Locate the cell with the specified text and output its (X, Y) center coordinate. 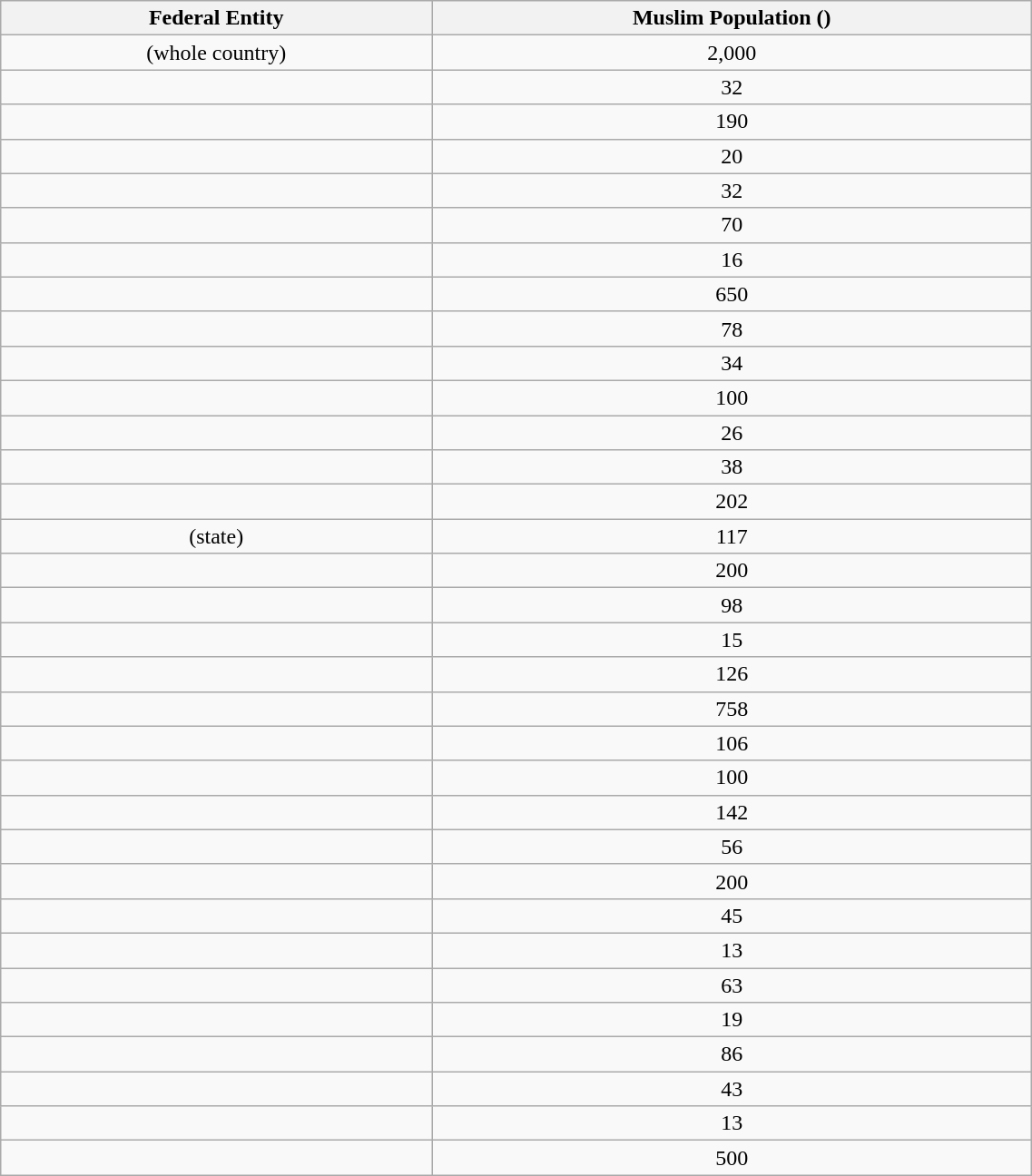
16 (732, 260)
19 (732, 1020)
63 (732, 985)
117 (732, 536)
(state) (216, 536)
142 (732, 812)
758 (732, 709)
126 (732, 674)
190 (732, 122)
Federal Entity (216, 18)
106 (732, 743)
650 (732, 294)
70 (732, 225)
34 (732, 363)
(whole country) (216, 53)
86 (732, 1054)
2,000 (732, 53)
15 (732, 640)
78 (732, 328)
500 (732, 1158)
20 (732, 156)
Muslim Population () (732, 18)
26 (732, 433)
43 (732, 1089)
98 (732, 605)
202 (732, 502)
38 (732, 467)
45 (732, 916)
56 (732, 847)
